Extract the [X, Y] coordinate from the center of the cell holding the provided text.  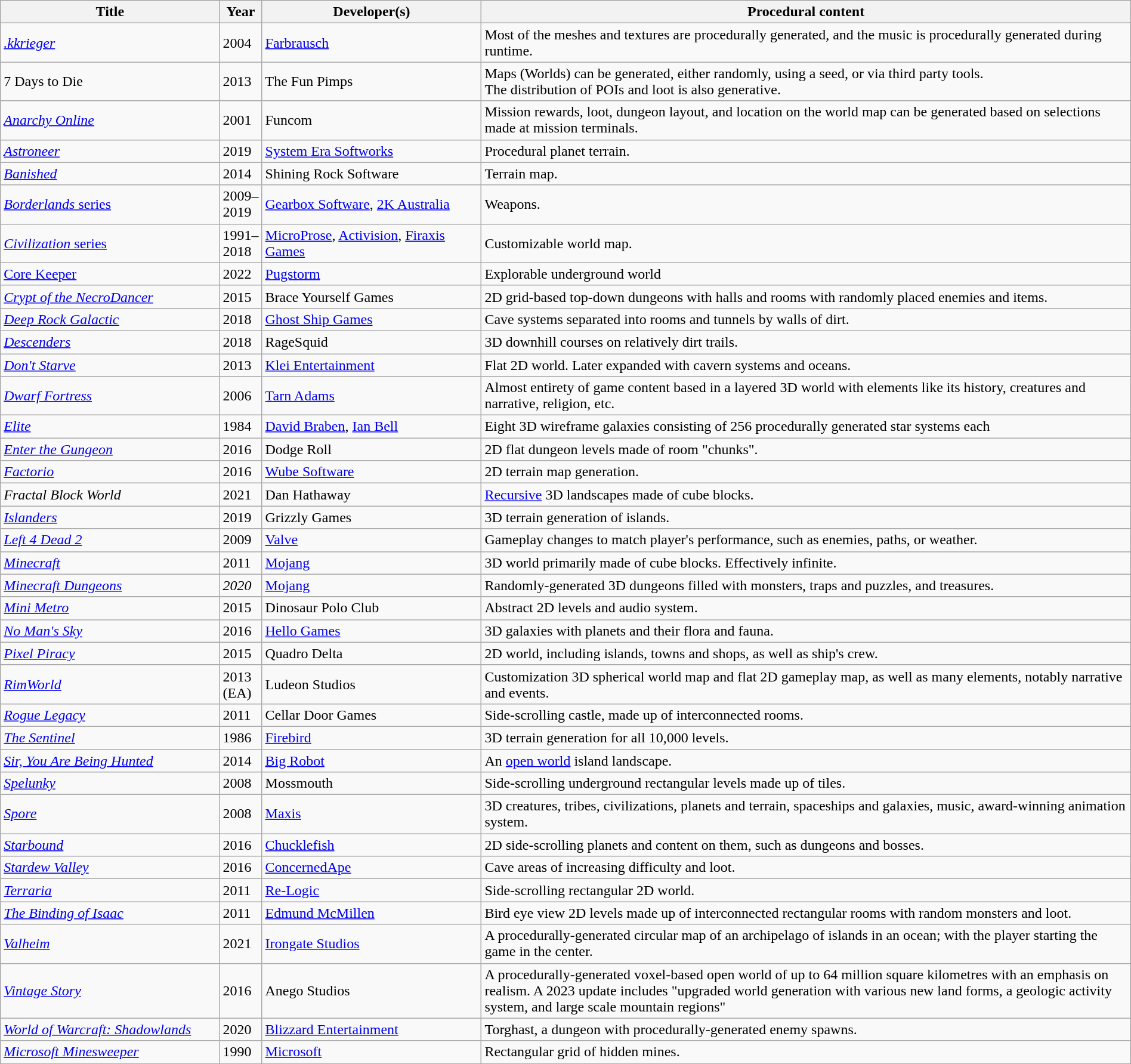
Abstract 2D levels and audio system. [806, 608]
Dwarf Fortress [110, 396]
Vintage Story [110, 991]
Starbound [110, 845]
Microsoft Minesweeper [110, 1052]
Side-scrolling rectangular 2D world. [806, 890]
Core Keeper [110, 274]
Pugstorm [372, 274]
Factorio [110, 472]
1991–2018 [241, 243]
1986 [241, 738]
2D side-scrolling planets and content on them, such as dungeons and bosses. [806, 845]
2009–2019 [241, 204]
Civilization series [110, 243]
2013 (EA) [241, 684]
Astroneer [110, 151]
MicroProse, Activision, Firaxis Games [372, 243]
A procedurally-generated circular map of an archipelago of islands in an ocean; with the player starting the game in the center. [806, 944]
1984 [241, 427]
Descenders [110, 342]
Mini Metro [110, 608]
Explorable underground world [806, 274]
2006 [241, 396]
Maps (Worlds) can be generated, either randomly, using a seed, or via third party tools.The distribution of POIs and loot is also generative. [806, 81]
ConcernedApe [372, 868]
Grizzly Games [372, 517]
Procedural planet terrain. [806, 151]
Left 4 Dead 2 [110, 540]
Klei Entertainment [372, 365]
Chucklefish [372, 845]
Funcom [372, 121]
Re-Logic [372, 890]
3D world primarily made of cube blocks. Effectively infinite. [806, 563]
Bird eye view 2D levels made up of interconnected rectangular rooms with random monsters and loot. [806, 913]
Microsoft [372, 1052]
Cellar Door Games [372, 715]
Side-scrolling underground rectangular levels made up of tiles. [806, 784]
Blizzard Entertainment [372, 1029]
2009 [241, 540]
2022 [241, 274]
Title [110, 12]
3D terrain generation of islands. [806, 517]
No Man's Sky [110, 631]
Stardew Valley [110, 868]
System Era Softworks [372, 151]
Customizable world map. [806, 243]
Anego Studios [372, 991]
Dan Hathaway [372, 495]
Gearbox Software, 2K Australia [372, 204]
Tarn Adams [372, 396]
2D terrain map generation. [806, 472]
Side-scrolling castle, made up of interconnected rooms. [806, 715]
Pixel Piracy [110, 653]
Brace Yourself Games [372, 297]
Procedural content [806, 12]
2004 [241, 43]
Ludeon Studios [372, 684]
Spelunky [110, 784]
Dinosaur Polo Club [372, 608]
Eight 3D wireframe galaxies consisting of 256 procedurally generated star systems each [806, 427]
2D flat dungeon levels made of room "chunks". [806, 449]
7 Days to Die [110, 81]
Mossmouth [372, 784]
Big Robot [372, 761]
Crypt of the NecroDancer [110, 297]
The Fun Pimps [372, 81]
Minecraft Dungeons [110, 585]
3D terrain generation for all 10,000 levels. [806, 738]
3D galaxies with planets and their flora and fauna. [806, 631]
The Binding of Isaac [110, 913]
Fractal Block World [110, 495]
Quadro Delta [372, 653]
Torghast, a dungeon with procedurally-generated enemy spawns. [806, 1029]
Valheim [110, 944]
David Braben, Ian Bell [372, 427]
Edmund McMillen [372, 913]
Rogue Legacy [110, 715]
RimWorld [110, 684]
1990 [241, 1052]
The Sentinel [110, 738]
Don't Starve [110, 365]
Enter the Gungeon [110, 449]
Ghost Ship Games [372, 319]
Firebird [372, 738]
Cave areas of increasing difficulty and loot. [806, 868]
Banished [110, 174]
Almost entirety of game content based in a layered 3D world with elements like its history, creatures and narrative, religion, etc. [806, 396]
Mission rewards, loot, dungeon layout, and location on the world map can be generated based on selections made at mission terminals. [806, 121]
Sir, You Are Being Hunted [110, 761]
Dodge Roll [372, 449]
Cave systems separated into rooms and tunnels by walls of dirt. [806, 319]
3D downhill courses on relatively dirt trails. [806, 342]
Minecraft [110, 563]
Maxis [372, 814]
Year [241, 12]
Rectangular grid of hidden mines. [806, 1052]
Valve [372, 540]
3D creatures, tribes, civilizations, planets and terrain, spaceships and galaxies, music, award-winning animation system. [806, 814]
Spore [110, 814]
An open world island landscape. [806, 761]
Terraria [110, 890]
Recursive 3D landscapes made of cube blocks. [806, 495]
.kkrieger [110, 43]
Developer(s) [372, 12]
Terrain map. [806, 174]
Hello Games [372, 631]
Deep Rock Galactic [110, 319]
Shining Rock Software [372, 174]
2001 [241, 121]
Borderlands series [110, 204]
Customization 3D spherical world map and flat 2D gameplay map, as well as many elements, notably narrative and events. [806, 684]
Gameplay changes to match player's performance, such as enemies, paths, or weather. [806, 540]
Flat 2D world. Later expanded with cavern systems and oceans. [806, 365]
Most of the meshes and textures are procedurally generated, and the music is procedurally generated during runtime. [806, 43]
Irongate Studios [372, 944]
Islanders [110, 517]
Anarchy Online [110, 121]
Wube Software [372, 472]
Farbrausch [372, 43]
Randomly-generated 3D dungeons filled with monsters, traps and puzzles, and treasures. [806, 585]
Elite [110, 427]
RageSquid [372, 342]
2D grid-based top-down dungeons with halls and rooms with randomly placed enemies and items. [806, 297]
Weapons. [806, 204]
2D world, including islands, towns and shops, as well as ship's crew. [806, 653]
World of Warcraft: Shadowlands [110, 1029]
